Search for the cell housing the specified text and yield its [X, Y] center coordinate. 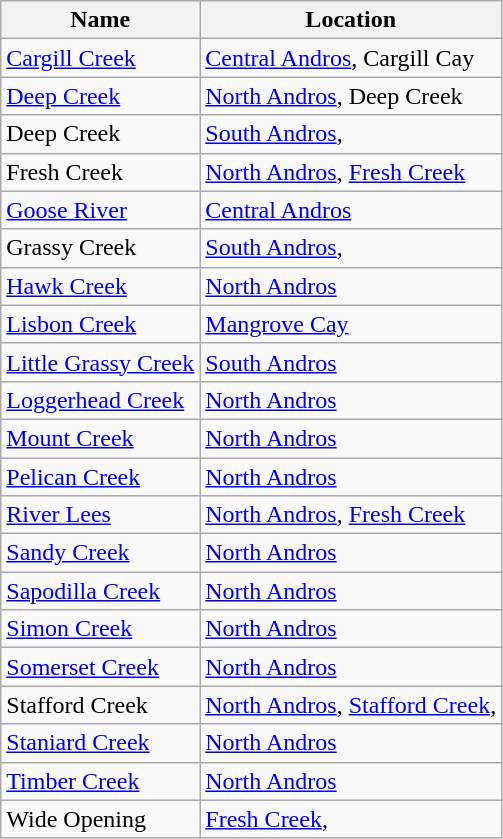
Hawk Creek [100, 286]
Cargill Creek [100, 58]
South Andros [351, 362]
Goose River [100, 210]
Timber Creek [100, 781]
North Andros, Stafford Creek, [351, 705]
Staniard Creek [100, 743]
Central Andros [351, 210]
Central Andros, Cargill Cay [351, 58]
Location [351, 20]
Pelican Creek [100, 477]
North Andros, Deep Creek [351, 96]
Mangrove Cay [351, 324]
Grassy Creek [100, 248]
Somerset Creek [100, 667]
Little Grassy Creek [100, 362]
Stafford Creek [100, 705]
Sapodilla Creek [100, 591]
Fresh Creek, [351, 819]
Simon Creek [100, 629]
Mount Creek [100, 438]
Lisbon Creek [100, 324]
Fresh Creek [100, 172]
Wide Opening [100, 819]
Sandy Creek [100, 553]
Loggerhead Creek [100, 400]
Name [100, 20]
River Lees [100, 515]
